Find where the given text appears and provide that cell's center as [X, Y] coordinate. 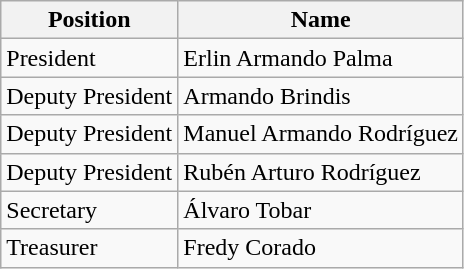
Secretary [90, 210]
Erlin Armando Palma [321, 58]
Position [90, 20]
Manuel Armando Rodríguez [321, 134]
Name [321, 20]
Rubén Arturo Rodríguez [321, 172]
Armando Brindis [321, 96]
Fredy Corado [321, 248]
President [90, 58]
Álvaro Tobar [321, 210]
Treasurer [90, 248]
